Identify which cell holds the provided text, then report its [x, y] central coordinate. 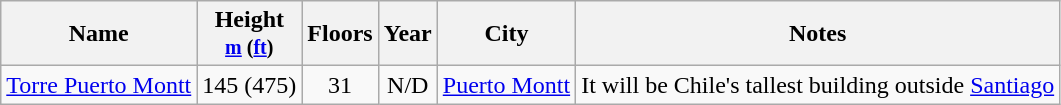
Heightm (ft) [250, 34]
It will be Chile's tallest building outside Santiago [818, 85]
Year [408, 34]
31 [340, 85]
145 (475) [250, 85]
City [506, 34]
Torre Puerto Montt [99, 85]
Notes [818, 34]
Name [99, 34]
Floors [340, 34]
Puerto Montt [506, 85]
N/D [408, 85]
